Identify which cell holds the provided text, then report its (x, y) central coordinate. 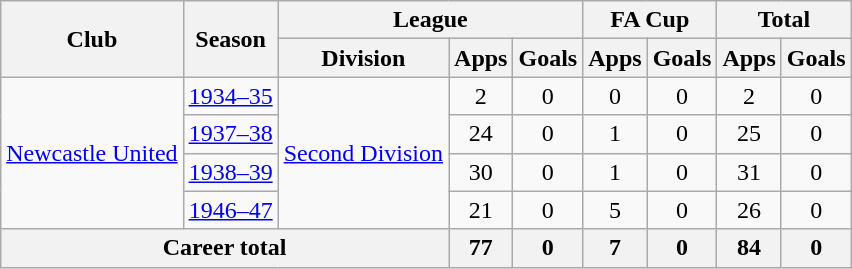
25 (749, 134)
5 (615, 210)
24 (481, 134)
84 (749, 248)
Second Division (363, 153)
1937–38 (230, 134)
Career total (225, 248)
1946–47 (230, 210)
Club (92, 39)
1938–39 (230, 172)
Newcastle United (92, 153)
Division (363, 58)
26 (749, 210)
1934–35 (230, 96)
Total (784, 20)
Season (230, 39)
30 (481, 172)
21 (481, 210)
7 (615, 248)
League (430, 20)
77 (481, 248)
FA Cup (650, 20)
31 (749, 172)
